Pinpoint the cell where the given text exists, returning its (x, y) midpoint coordinate. 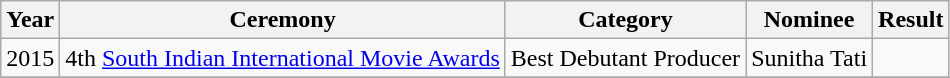
2015 (30, 58)
Nominee (810, 20)
Sunitha Tati (810, 58)
Category (625, 20)
Best Debutant Producer (625, 58)
4th South Indian International Movie Awards (282, 58)
Result (911, 20)
Ceremony (282, 20)
Year (30, 20)
